Extract the [x, y] coordinate from the center of the cell holding the provided text.  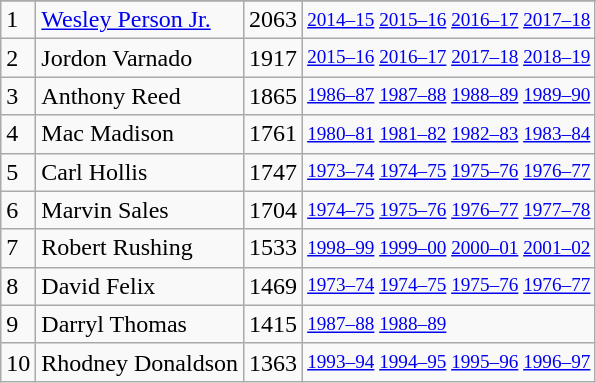
Mac Madison [140, 134]
2014–15 2015–16 2016–17 2017–18 [449, 20]
1974–75 1975–76 1976–77 1977–78 [449, 210]
2063 [274, 20]
10 [18, 362]
2015–16 2016–17 2017–18 2018–19 [449, 58]
2 [18, 58]
8 [18, 286]
9 [18, 324]
1533 [274, 248]
1987–88 1988–89 [449, 324]
Carl Hollis [140, 172]
6 [18, 210]
1917 [274, 58]
1998–99 1999–00 2000–01 2001–02 [449, 248]
Jordon Varnado [140, 58]
Anthony Reed [140, 96]
1761 [274, 134]
1469 [274, 286]
1704 [274, 210]
5 [18, 172]
Rhodney Donaldson [140, 362]
1986–87 1987–88 1988–89 1989–90 [449, 96]
David Felix [140, 286]
1980–81 1981–82 1982–83 1983–84 [449, 134]
7 [18, 248]
1415 [274, 324]
1747 [274, 172]
3 [18, 96]
Robert Rushing [140, 248]
Marvin Sales [140, 210]
Wesley Person Jr. [140, 20]
1 [18, 20]
1993–94 1994–95 1995–96 1996–97 [449, 362]
1865 [274, 96]
1363 [274, 362]
Darryl Thomas [140, 324]
4 [18, 134]
